Identify which cell holds the provided text, then report its (X, Y) central coordinate. 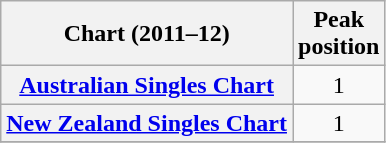
Chart (2011–12) (147, 34)
New Zealand Singles Chart (147, 123)
Australian Singles Chart (147, 85)
Peakposition (338, 34)
